Detect which cell encompasses the target text, then output its (x, y) center coordinate. 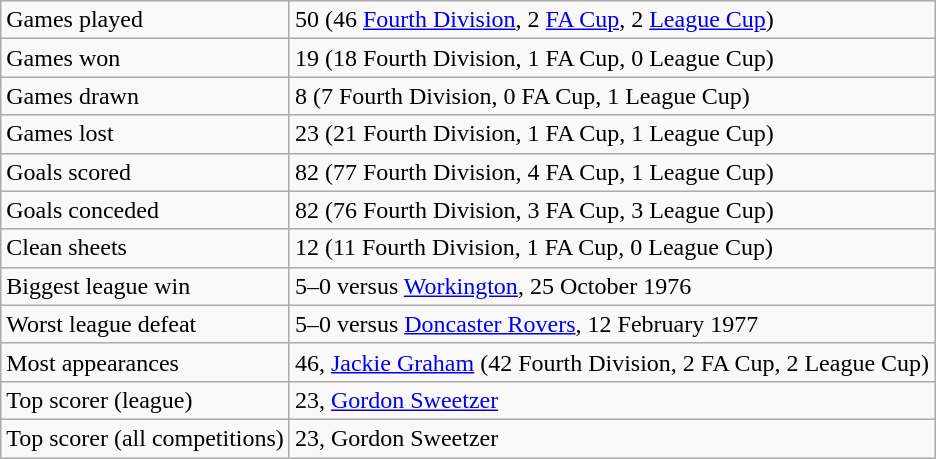
Worst league defeat (146, 324)
Games lost (146, 134)
5–0 versus Workington, 25 October 1976 (612, 286)
82 (77 Fourth Division, 4 FA Cup, 1 League Cup) (612, 172)
82 (76 Fourth Division, 3 FA Cup, 3 League Cup) (612, 210)
Games won (146, 58)
50 (46 Fourth Division, 2 FA Cup, 2 League Cup) (612, 20)
Top scorer (league) (146, 400)
Goals scored (146, 172)
12 (11 Fourth Division, 1 FA Cup, 0 League Cup) (612, 248)
Games played (146, 20)
Games drawn (146, 96)
46, Jackie Graham (42 Fourth Division, 2 FA Cup, 2 League Cup) (612, 362)
Clean sheets (146, 248)
Biggest league win (146, 286)
Most appearances (146, 362)
5–0 versus Doncaster Rovers, 12 February 1977 (612, 324)
Top scorer (all competitions) (146, 438)
8 (7 Fourth Division, 0 FA Cup, 1 League Cup) (612, 96)
23 (21 Fourth Division, 1 FA Cup, 1 League Cup) (612, 134)
19 (18 Fourth Division, 1 FA Cup, 0 League Cup) (612, 58)
Goals conceded (146, 210)
